Pinpoint the cell where the given text exists, returning its (X, Y) midpoint coordinate. 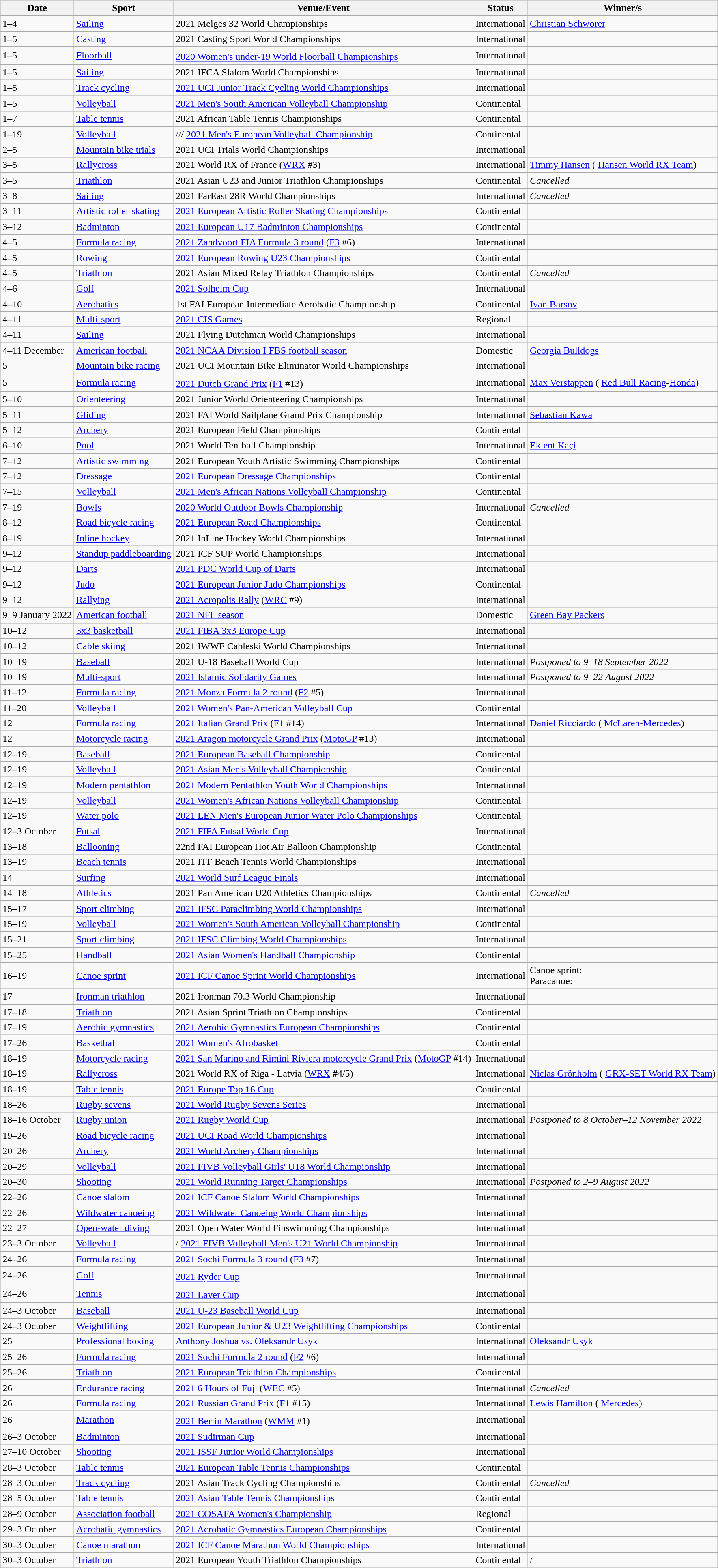
4–11 December (37, 350)
2021 Women's Pan-American Volleyball Cup (323, 708)
14 (37, 877)
26–3 October (37, 1437)
Tennis (123, 1293)
2021 ICF SUP World Championships (323, 553)
Max Verstappen ( Red Bull Racing-Honda) (623, 383)
2021 UCI Junior Track Cycling World Championships (323, 88)
2021 Asian Table Tennis Championships (323, 1498)
2021 European Triathlon Championships (323, 1372)
2021 Ryder Cup (323, 1276)
18–26 (37, 1105)
2021 World Running Target Championships (323, 1182)
14–18 (37, 893)
2021 European Youth Triathlon Championships (323, 1560)
1–7 (37, 119)
Standup paddleboarding (123, 553)
Mountain bike racing (123, 366)
2021 Asian Mixed Relay Triathlon Championships (323, 273)
2020 World Outdoor Bowls Championship (323, 507)
2021 Women's South American Volleyball Championship (323, 924)
Rowing (123, 257)
2021 PDC World Cup of Darts (323, 569)
2021 FarEast 28R World Championships (323, 196)
2021 Aerobic Gymnastics European Championships (323, 1027)
4–10 (37, 304)
2021 European Table Tennis Championships (323, 1467)
2–5 (37, 150)
Athletics (123, 893)
19–26 (37, 1135)
4–6 (37, 288)
Sport (123, 8)
2021 UCI Mountain Bike Eliminator World Championships (323, 366)
27–10 October (37, 1452)
Postponed to 2–9 August 2022 (623, 1182)
Ivan Barsov (623, 304)
Postponed to 9–22 August 2022 (623, 677)
3x3 basketball (123, 631)
Gliding (123, 414)
11–12 (37, 692)
2021 Asian U23 and Junior Triathlon Championships (323, 180)
2021 European Youth Artistic Swimming Championships (323, 461)
16–19 (37, 976)
2021 Europe Top 16 Cup (323, 1089)
3–11 (37, 211)
5–11 (37, 414)
2021 Sochi Formula 3 round (F3 #7) (323, 1259)
Eklent Kaçi (623, 445)
Basketball (123, 1043)
Inline hockey (123, 538)
2021 Asian Women's Handball Championship (323, 955)
25 (37, 1341)
2021 ISSF Junior World Championships (323, 1452)
17–18 (37, 1012)
2021 San Marino and Rimini Riviera motorcycle Grand Prix (MotoGP #14) (323, 1058)
2021 European Field Championships (323, 430)
1–19 (37, 134)
2021 ICF Canoe Slalom World Championships (323, 1197)
9–9 January 2022 (37, 615)
2021 World Rugby Sevens Series (323, 1105)
8–12 (37, 523)
2021 European Junior & U23 Weightlifting Championships (323, 1326)
13–19 (37, 862)
Christian Schwörer (623, 24)
2021 European Artistic Roller Skating Championships (323, 211)
2021 African Table Tennis Championships (323, 119)
2021 European Baseball Championship (323, 754)
Judo (123, 584)
Canoe marathon (123, 1544)
2021 ICF Canoe Marathon World Championships (323, 1544)
2020 Women's under-19 World Floorball Championships (323, 56)
Status (501, 8)
15–19 (37, 924)
2021 LEN Men's European Junior Water Polo Championships (323, 816)
2021 Women's African Nations Volleyball Championship (323, 800)
Anthony Joshua vs. Oleksandr Usyk (323, 1341)
Dressage (123, 476)
2021 FAI World Sailplane Grand Prix Championship (323, 414)
5–10 (37, 399)
2021 Ironman 70.3 World Championship (323, 997)
2021 NCAA Division I FBS football season (323, 350)
18–16 October (37, 1120)
2021 Wildwater Canoeing World Championships (323, 1213)
2021 European Rowing U23 Championships (323, 257)
2021 FIVB Volleyball Girls' U18 World Championship (323, 1166)
28–9 October (37, 1514)
2021 U-23 Baseball World Cup (323, 1311)
Venue/Event (323, 8)
Ballooning (123, 847)
Open-water diving (123, 1228)
Canoe sprint (123, 976)
20–26 (37, 1151)
2021 Monza Formula 2 round (F2 #5) (323, 692)
2021 Women's Afrobasket (323, 1043)
6–10 (37, 445)
2021 InLine Hockey World Championships (323, 538)
Winner/s (623, 8)
2021 Asian Men's Volleyball Championship (323, 770)
2021 CIS Games (323, 319)
2021 Islamic Solidarity Games (323, 677)
2021 Zandvoort FIA Formula 3 round (F3 #6) (323, 242)
/ (623, 1560)
2021 World Ten-ball Championship (323, 445)
20–29 (37, 1166)
Bowls (123, 507)
Sebastian Kawa (623, 414)
13–18 (37, 847)
Mountain bike trials (123, 150)
Rallying (123, 600)
29–3 October (37, 1529)
2021 World RX of France (WRX #3) (323, 165)
Postponed to 8 October–12 November 2022 (623, 1120)
2021 European Road Championships (323, 523)
Futsal (123, 831)
1–4 (37, 24)
2021 Open Water World Finswimming Championships (323, 1228)
Date (37, 8)
2021 World RX of Riga - Latvia (WRX #4/5) (323, 1074)
Endurance racing (123, 1388)
Aerobic gymnastics (123, 1027)
Green Bay Packers (623, 615)
2021 Laver Cup (323, 1293)
2021 FIBA 3x3 Europe Cup (323, 631)
Rugby union (123, 1120)
2021 Casting Sport World Championships (323, 39)
17–26 (37, 1043)
22nd FAI European Hot Air Balloon Championship (323, 847)
20–30 (37, 1182)
15–21 (37, 939)
2021 IFSC Climbing World Championships (323, 939)
28–5 October (37, 1498)
2021 Melges 32 World Championships (323, 24)
23–3 October (37, 1244)
2021 Sochi Formula 2 round (F2 #6) (323, 1357)
2021 Dutch Grand Prix (F1 #13) (323, 383)
12–3 October (37, 831)
2021 Russian Grand Prix (F1 #15) (323, 1403)
2021 Asian Sprint Triathlon Championships (323, 1012)
Modern pentathlon (123, 785)
7–19 (37, 507)
2021 IFCA Slalom World Championships (323, 72)
Ironman triathlon (123, 997)
2021 Solheim Cup (323, 288)
Surfing (123, 877)
Canoe sprint: Paracanoe: (623, 976)
Orienteering (123, 399)
8–19 (37, 538)
2021 NFL season (323, 615)
2021 Italian Grand Prix (F1 #14) (323, 723)
Canoe slalom (123, 1197)
2021 Berlin Marathon (WMM #1) (323, 1420)
2021 Acrobatic Gymnastics European Championships (323, 1529)
Georgia Bulldogs (623, 350)
Marathon (123, 1420)
Artistic swimming (123, 461)
Timmy Hansen ( Hansen World RX Team) (623, 165)
2021 Junior World Orienteering Championships (323, 399)
Handball (123, 955)
Aerobatics (123, 304)
2021 Pan American U20 Athletics Championships (323, 893)
15–17 (37, 908)
Beach tennis (123, 862)
2021 Asian Track Cycling Championships (323, 1483)
2021 UCI Road World Championships (323, 1135)
Darts (123, 569)
17 (37, 997)
2021 U-18 Baseball World Cup (323, 661)
Weightlifting (123, 1326)
3–8 (37, 196)
/// 2021 Men's European Volleyball Championship (323, 134)
Floorball (123, 56)
Artistic roller skating (123, 211)
Rugby sevens (123, 1105)
/ 2021 FIVB Volleyball Men's U21 World Championship (323, 1244)
Niclas Grönholm ( GRX-SET World RX Team) (623, 1074)
Daniel Ricciardo ( McLaren-Mercedes) (623, 723)
Wildwater canoeing (123, 1213)
Lewis Hamilton ( Mercedes) (623, 1403)
2021 Aragon motorcycle Grand Prix (MotoGP #13) (323, 739)
Water polo (123, 816)
2021 World Archery Championships (323, 1151)
7–15 (37, 492)
Postponed to 9–18 September 2022 (623, 661)
2021 Flying Dutchman World Championships (323, 335)
11–20 (37, 708)
Association football (123, 1514)
2021 ICF Canoe Sprint World Championships (323, 976)
2021 ITF Beach Tennis World Championships (323, 862)
1st FAI European Intermediate Aerobatic Championship (323, 304)
Cable skiing (123, 646)
5–12 (37, 430)
2021 Sudirman Cup (323, 1437)
Oleksandr Usyk (623, 1341)
2021 Men's African Nations Volleyball Championship (323, 492)
2021 IWWF Cableski World Championships (323, 646)
2021 UCI Trials World Championships (323, 150)
2021 Men's South American Volleyball Championship (323, 103)
17–19 (37, 1027)
2021 European Junior Judo Championships (323, 584)
3–12 (37, 227)
2021 Rugby World Cup (323, 1120)
2021 World Surf League Finals (323, 877)
2021 COSAFA Women's Championship (323, 1514)
2021 European U17 Badminton Championships (323, 227)
2021 Modern Pentathlon Youth World Championships (323, 785)
Casting (123, 39)
2021 Acropolis Rally (WRC #9) (323, 600)
2021 FIFA Futsal World Cup (323, 831)
15–25 (37, 955)
2021 6 Hours of Fuji (WEC #5) (323, 1388)
2021 European Dressage Championships (323, 476)
Professional boxing (123, 1341)
2021 IFSC Paraclimbing World Championships (323, 908)
Acrobatic gymnastics (123, 1529)
Pool (123, 445)
22–27 (37, 1228)
